Return [x, y] of the center of cell containing provided text 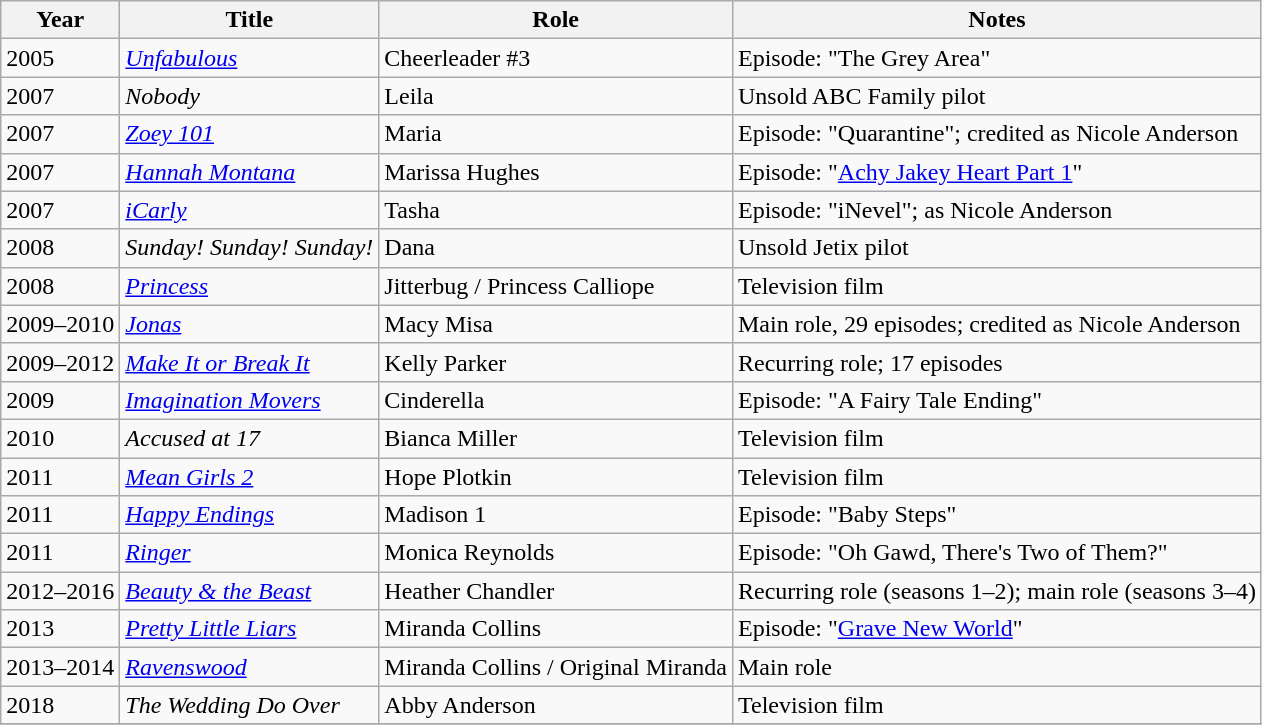
Imagination Movers [250, 400]
Jitterbug / Princess Calliope [556, 286]
Marissa Hughes [556, 172]
Unfabulous [250, 58]
Mean Girls 2 [250, 477]
Monica Reynolds [556, 553]
The Wedding Do Over [250, 705]
2018 [60, 705]
Leila [556, 96]
Accused at 17 [250, 438]
Princess [250, 286]
Happy Endings [250, 515]
Madison 1 [556, 515]
Bianca Miller [556, 438]
Nobody [250, 96]
Dana [556, 248]
Tasha [556, 210]
Zoey 101 [250, 134]
Miranda Collins [556, 629]
Unsold ABC Family pilot [996, 96]
2009 [60, 400]
Main role [996, 667]
2009–2010 [60, 324]
Ringer [250, 553]
Hannah Montana [250, 172]
Episode: "A Fairy Tale Ending" [996, 400]
2009–2012 [60, 362]
Miranda Collins / Original Miranda [556, 667]
Main role, 29 episodes; credited as Nicole Anderson [996, 324]
2013–2014 [60, 667]
Hope Plotkin [556, 477]
Notes [996, 20]
Recurring role; 17 episodes [996, 362]
Jonas [250, 324]
Cinderella [556, 400]
Title [250, 20]
Cheerleader #3 [556, 58]
2010 [60, 438]
Abby Anderson [556, 705]
Pretty Little Liars [250, 629]
Beauty & the Beast [250, 591]
Episode: "Grave New World" [996, 629]
Macy Misa [556, 324]
Episode: "Oh Gawd, There's Two of Them?" [996, 553]
Heather Chandler [556, 591]
Episode: "The Grey Area" [996, 58]
Kelly Parker [556, 362]
Unsold Jetix pilot [996, 248]
Sunday! Sunday! Sunday! [250, 248]
Episode: "Baby Steps" [996, 515]
Episode: "iNevel"; as Nicole Anderson [996, 210]
Year [60, 20]
Maria [556, 134]
Make It or Break It [250, 362]
Episode: "Quarantine"; credited as Nicole Anderson [996, 134]
Ravenswood [250, 667]
2013 [60, 629]
iCarly [250, 210]
2005 [60, 58]
Role [556, 20]
Episode: "Achy Jakey Heart Part 1" [996, 172]
Recurring role (seasons 1–2); main role (seasons 3–4) [996, 591]
2012–2016 [60, 591]
